Find where the given text appears and provide that cell's center as [X, Y] coordinate. 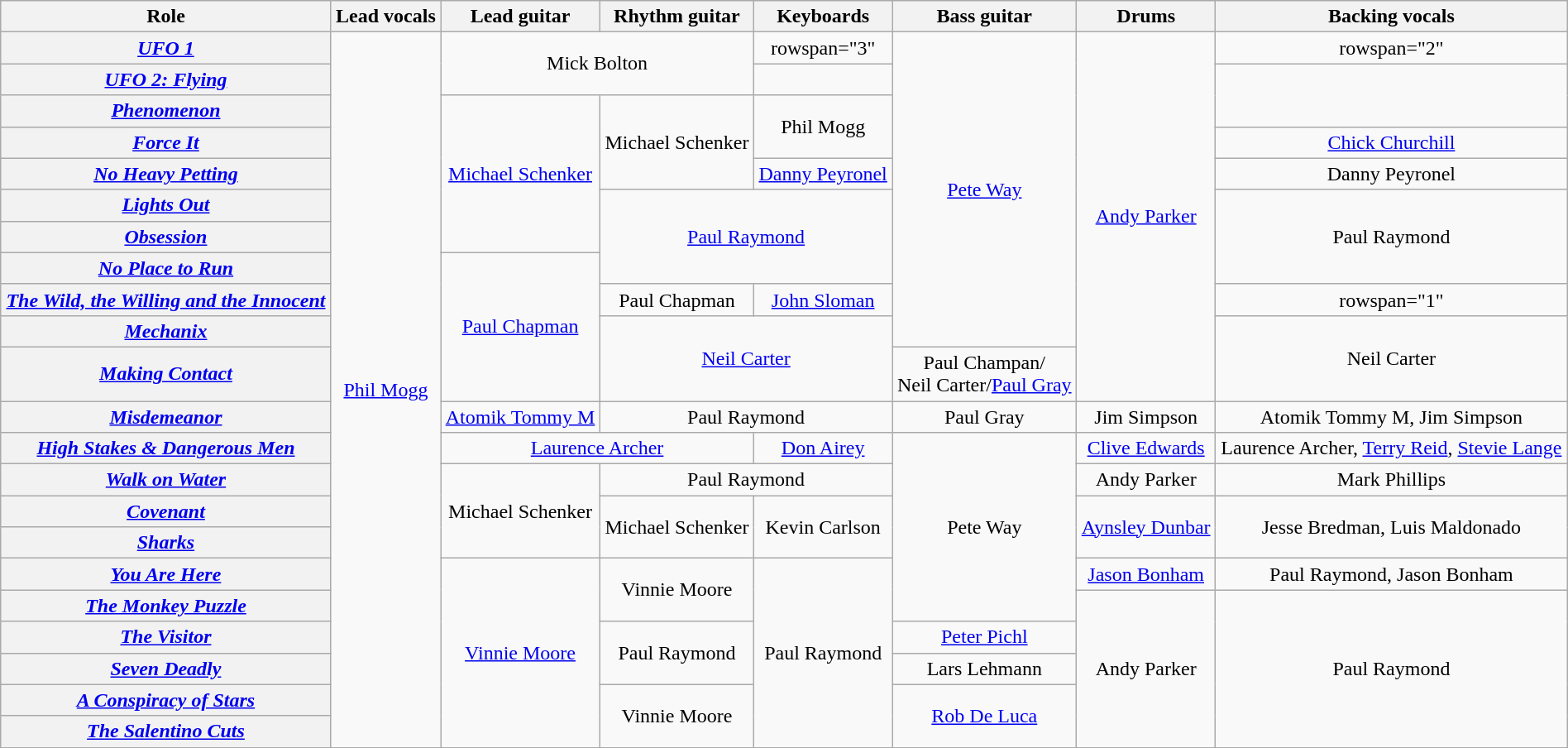
The Monkey Puzzle [165, 606]
Keyboards [822, 17]
Lars Lehmann [984, 669]
Force It [165, 142]
Phenomenon [165, 111]
UFO 1 [165, 48]
The Visitor [165, 637]
The Salentino Cuts [165, 731]
Atomik Tommy M, Jim Simpson [1392, 416]
Paul Champan/Neil Carter/Paul Gray [984, 374]
Seven Deadly [165, 669]
Backing vocals [1392, 17]
Jesse Bredman, Luis Maldonado [1392, 527]
Lead vocals [385, 17]
Mark Phillips [1392, 480]
Covenant [165, 511]
Walk on Water [165, 480]
Paul Gray [984, 416]
Misdemeanor [165, 416]
Chick Churchill [1392, 142]
UFO 2: Flying [165, 79]
Clive Edwards [1146, 448]
The Wild, the Willing and the Innocent [165, 300]
rowspan="3" [822, 48]
Atomik Tommy M [521, 416]
Obsession [165, 237]
Mechanix [165, 331]
No Place to Run [165, 268]
Don Airey [822, 448]
Rhythm guitar [676, 17]
Making Contact [165, 374]
Rob De Luca [984, 716]
rowspan="2" [1392, 48]
Paul Raymond, Jason Bonham [1392, 574]
Sharks [165, 543]
John Sloman [822, 300]
Mick Bolton [597, 64]
Lead guitar [521, 17]
Kevin Carlson [822, 527]
Peter Pichl [984, 637]
Bass guitar [984, 17]
Aynsley Dunbar [1146, 527]
Jason Bonham [1146, 574]
Lights Out [165, 205]
You Are Here [165, 574]
A Conspiracy of Stars [165, 700]
rowspan="1" [1392, 300]
Laurence Archer, Terry Reid, Stevie Lange [1392, 448]
Role [165, 17]
High Stakes & Dangerous Men [165, 448]
Jim Simpson [1146, 416]
No Heavy Petting [165, 174]
Laurence Archer [597, 448]
Drums [1146, 17]
